Pinpoint the cell where the given text exists, returning its (x, y) midpoint coordinate. 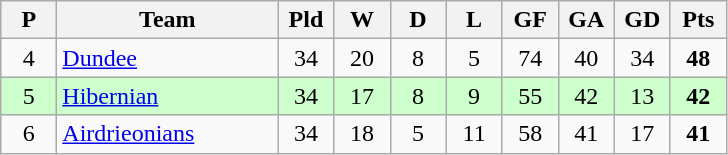
20 (362, 58)
Hibernian (168, 96)
GD (642, 20)
Pts (698, 20)
58 (530, 134)
GF (530, 20)
L (474, 20)
48 (698, 58)
Dundee (168, 58)
18 (362, 134)
D (418, 20)
6 (29, 134)
40 (586, 58)
9 (474, 96)
74 (530, 58)
P (29, 20)
Pld (306, 20)
Team (168, 20)
GA (586, 20)
55 (530, 96)
13 (642, 96)
4 (29, 58)
11 (474, 134)
Airdrieonians (168, 134)
W (362, 20)
